Find where the given text appears and provide that cell's center as (X, Y) coordinate. 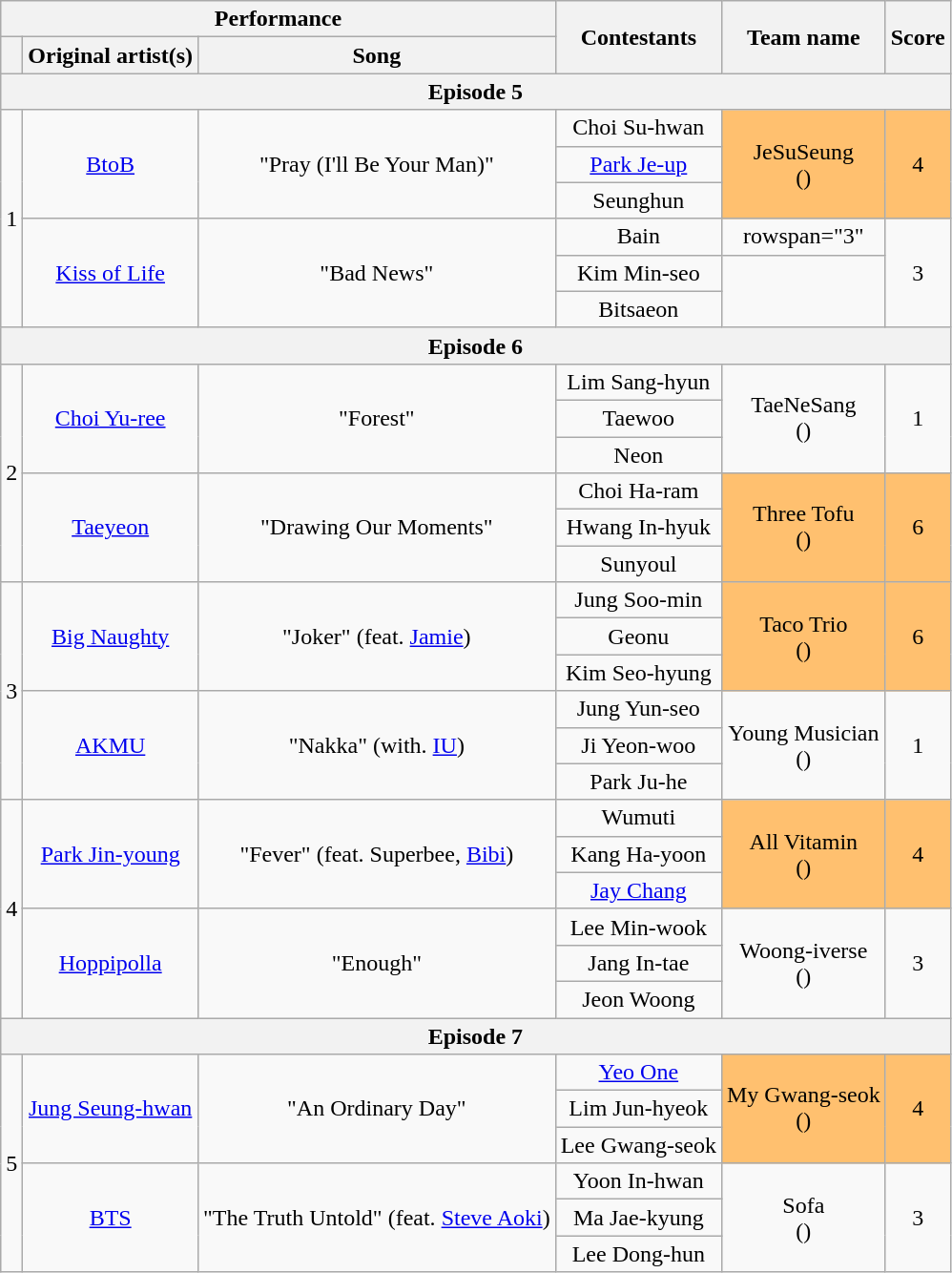
Hwang In-hyuk (638, 528)
Park Jin-young (111, 854)
Taco Trio() (803, 636)
Wumuti (638, 818)
Sunyoul (638, 564)
Hoppipolla (111, 963)
Choi Yu-ree (111, 418)
Team name (803, 37)
5 (11, 1163)
rowspan="3" (803, 237)
Woong-iverse() (803, 963)
"Enough" (378, 963)
Jung Soo-min (638, 600)
"Fever" (feat. Superbee, Bibi) (378, 854)
Episode 6 (475, 345)
Geonu (638, 636)
"Forest" (378, 418)
"An Ordinary Day" (378, 1109)
"Joker" (feat. Jamie) (378, 636)
Jung Yun-seo (638, 709)
BTS (111, 1218)
2 (11, 472)
Big Naughty (111, 636)
Lee Min-wook (638, 927)
Bain (638, 237)
Choi Su-hwan (638, 128)
Episode 5 (475, 92)
Taewoo (638, 418)
Young Musician() (803, 745)
Kim Seo-hyung (638, 673)
Jeon Woong (638, 999)
Three Tofu() (803, 528)
Episode 7 (475, 1035)
Kim Min-seo (638, 273)
Taeyeon (111, 528)
Jung Seung-hwan (111, 1109)
"Pray (I'll Be Your Man)" (378, 164)
"Bad News" (378, 273)
"The Truth Untold" (feat. Steve Aoki) (378, 1218)
Ma Jae-kyung (638, 1218)
Seunghun (638, 200)
My Gwang-seok() (803, 1109)
"Drawing Our Moments" (378, 528)
AKMU (111, 745)
"Nakka" (with. IU) (378, 745)
TaeNeSang() (803, 418)
Performance (279, 19)
Lee Dong-hun (638, 1254)
Park Je-up (638, 164)
All Vitamin() (803, 854)
Kang Ha-yoon (638, 854)
Lim Sang-hyun (638, 382)
Bitsaeon (638, 309)
Score (918, 37)
Lee Gwang-seok (638, 1145)
BtoB (111, 164)
Sofa() (803, 1218)
JeSuSeung() (803, 164)
Choi Ha-ram (638, 491)
Neon (638, 455)
Yeo One (638, 1073)
Ji Yeon-woo (638, 745)
Contestants (638, 37)
Jang In-tae (638, 963)
Park Ju-he (638, 782)
Jay Chang (638, 890)
Yoon In-hwan (638, 1181)
Song (378, 55)
Original artist(s) (111, 55)
Kiss of Life (111, 273)
Lim Jun-hyeok (638, 1109)
